Output the [x, y] coordinate of the center of the cell containing the given text.  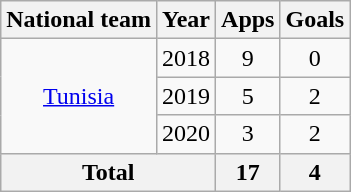
9 [248, 58]
5 [248, 96]
17 [248, 172]
2020 [186, 134]
4 [315, 172]
3 [248, 134]
National team [79, 20]
0 [315, 58]
2019 [186, 96]
Tunisia [79, 96]
Apps [248, 20]
Goals [315, 20]
2018 [186, 58]
Year [186, 20]
Total [108, 172]
